Return the [X, Y] coordinate for the center point of the cell that contains the specified text.  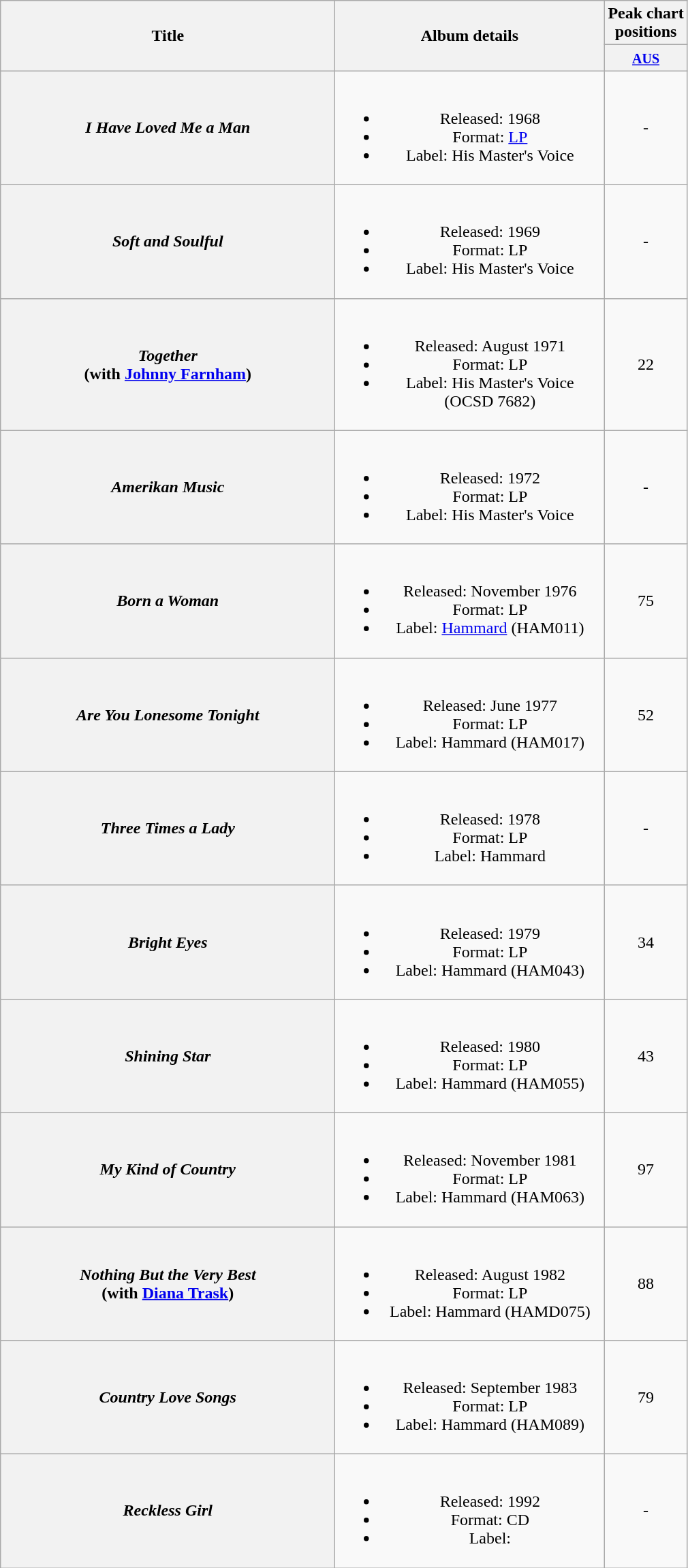
AUS [646, 58]
97 [646, 1170]
Soft and Soulful [168, 241]
Reckless Girl [168, 1511]
Nothing But the Very Best (with Diana Trask) [168, 1284]
43 [646, 1055]
Are You Lonesome Tonight [168, 715]
Bright Eyes [168, 942]
Released: June 1977Format: LPLabel: Hammard (HAM017) [470, 715]
Amerikan Music [168, 487]
34 [646, 942]
Peak chartpositions [646, 23]
Three Times a Lady [168, 828]
Released: September 1983Format: LPLabel: Hammard (HAM089) [470, 1397]
I Have Loved Me a Man [168, 128]
Released: 1978Format: LPLabel: Hammard [470, 828]
79 [646, 1397]
Born a Woman [168, 601]
Released: 1969Format: LPLabel: His Master's Voice [470, 241]
Title [168, 35]
Released: August 1971Format: LPLabel: His Master's Voice (OCSD 7682) [470, 364]
My Kind of Country [168, 1170]
Released: November 1981Format: LPLabel: Hammard (HAM063) [470, 1170]
75 [646, 601]
52 [646, 715]
Released: November 1976Format: LPLabel: Hammard (HAM011) [470, 601]
Released: 1992Format: CDLabel: [470, 1511]
Shining Star [168, 1055]
Together (with Johnny Farnham) [168, 364]
Released: August 1982Format: LPLabel: Hammard (HAMD075) [470, 1284]
88 [646, 1284]
Released: 1968Format: LPLabel: His Master's Voice [470, 128]
Released: 1980Format: LPLabel: Hammard (HAM055) [470, 1055]
Country Love Songs [168, 1397]
22 [646, 364]
Album details [470, 35]
Released: 1972Format: LPLabel: His Master's Voice [470, 487]
Released: 1979Format: LPLabel: Hammard (HAM043) [470, 942]
